Detect which cell encompasses the target text, then output its (X, Y) center coordinate. 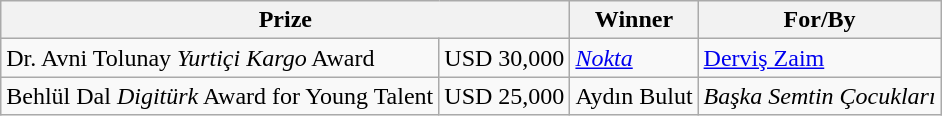
Dr. Avni Tolunay Yurtiçi Kargo Award (220, 58)
USD 30,000 (504, 58)
Winner (634, 20)
Behlül Dal Digitürk Award for Young Talent (220, 96)
Başka Semtin Çocukları (820, 96)
Derviş Zaim (820, 58)
Aydın Bulut (634, 96)
For/By (820, 20)
Nokta (634, 58)
USD 25,000 (504, 96)
Prize (286, 20)
